Output the [X, Y] coordinate of the center of the cell containing the given text.  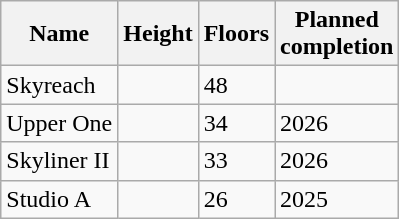
26 [236, 199]
Skyreach [60, 85]
Upper One [60, 123]
Floors [236, 34]
Height [158, 34]
33 [236, 161]
Name [60, 34]
2025 [337, 199]
Skyliner II [60, 161]
34 [236, 123]
Studio A [60, 199]
48 [236, 85]
Plannedcompletion [337, 34]
